Search for the cell housing the specified text and yield its (X, Y) center coordinate. 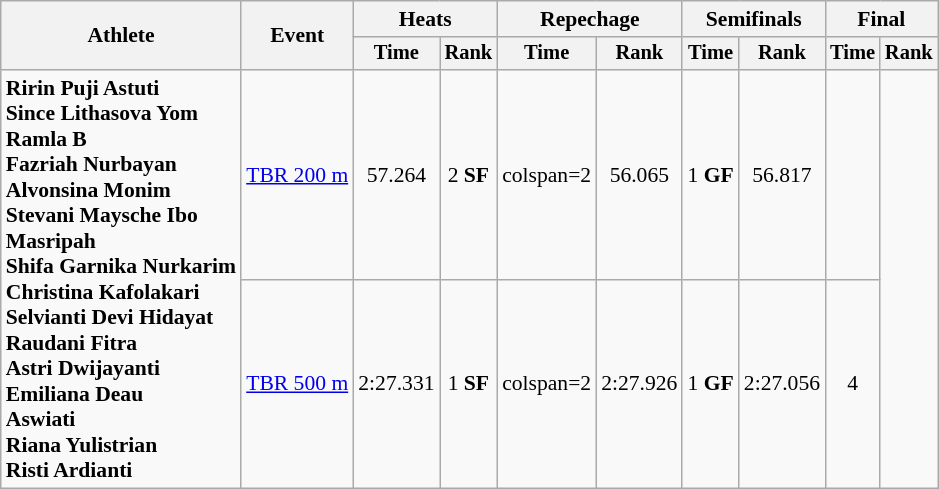
57.264 (396, 174)
Semifinals (754, 19)
Repechage (590, 19)
Event (297, 36)
Athlete (121, 36)
56.817 (782, 174)
Heats (425, 19)
2:27.926 (639, 384)
TBR 200 m (297, 174)
2:27.331 (396, 384)
4 (852, 384)
TBR 500 m (297, 384)
2 SF (469, 174)
Final (881, 19)
2:27.056 (782, 384)
56.065 (639, 174)
1 SF (469, 384)
